Return [x, y] of the center of cell containing provided text 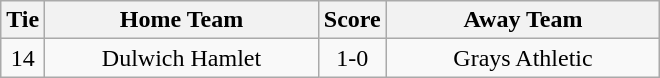
Dulwich Hamlet [182, 58]
Score [352, 20]
Tie [23, 20]
14 [23, 58]
Home Team [182, 20]
1-0 [352, 58]
Away Team [523, 20]
Grays Athletic [523, 58]
